Output the [x, y] coordinate of the center of the cell containing the given text.  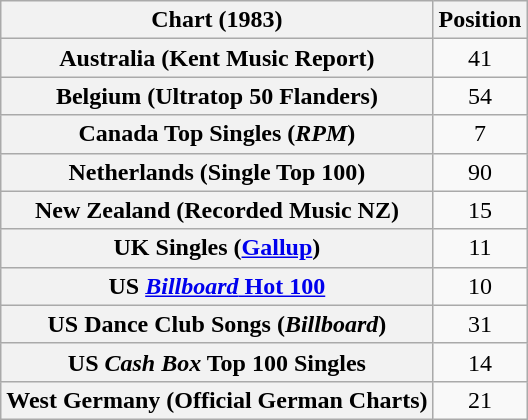
Canada Top Singles (RPM) [217, 134]
41 [480, 58]
New Zealand (Recorded Music NZ) [217, 210]
90 [480, 172]
US Billboard Hot 100 [217, 286]
West Germany (Official German Charts) [217, 400]
11 [480, 248]
Netherlands (Single Top 100) [217, 172]
21 [480, 400]
7 [480, 134]
US Dance Club Songs (Billboard) [217, 324]
Belgium (Ultratop 50 Flanders) [217, 96]
15 [480, 210]
14 [480, 362]
US Cash Box Top 100 Singles [217, 362]
UK Singles (Gallup) [217, 248]
54 [480, 96]
Chart (1983) [217, 20]
Australia (Kent Music Report) [217, 58]
Position [480, 20]
10 [480, 286]
31 [480, 324]
